Search for the cell housing the specified text and yield its (X, Y) center coordinate. 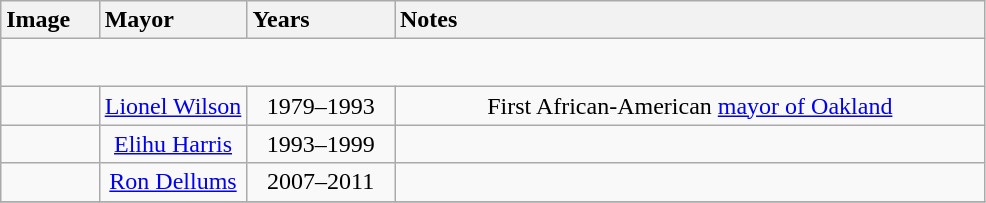
Lionel Wilson (173, 106)
1979–1993 (321, 106)
Mayor (173, 20)
Ron Dellums (173, 182)
Years (321, 20)
First African-American mayor of Oakland (690, 106)
Notes (690, 20)
2007–2011 (321, 182)
1993–1999 (321, 144)
Elihu Harris (173, 144)
Image (50, 20)
